Detect which cell encompasses the target text, then output its [X, Y] center coordinate. 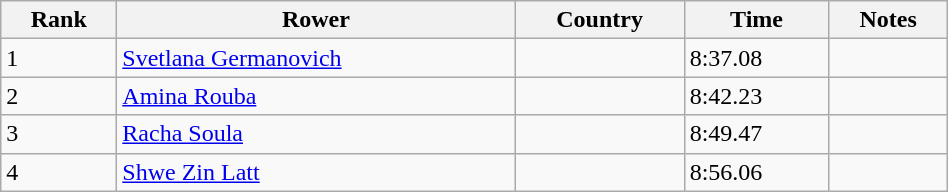
Rank [59, 20]
8:42.23 [756, 96]
Shwe Zin Latt [316, 172]
2 [59, 96]
Notes [888, 20]
Rower [316, 20]
Time [756, 20]
Svetlana Germanovich [316, 58]
8:56.06 [756, 172]
Racha Soula [316, 134]
3 [59, 134]
8:49.47 [756, 134]
1 [59, 58]
4 [59, 172]
Country [600, 20]
Amina Rouba [316, 96]
8:37.08 [756, 58]
